Return the (X, Y) coordinate for the center point of the cell that contains the specified text.  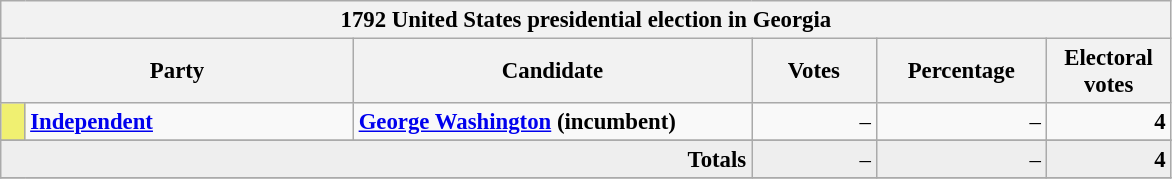
George Washington (incumbent) (552, 122)
Votes (814, 72)
Party (178, 72)
Totals (376, 160)
1792 United States presidential election in Georgia (586, 20)
Electoral votes (1108, 72)
Percentage (961, 72)
Independent (189, 122)
Candidate (552, 72)
